Search for the cell housing the specified text and yield its (x, y) center coordinate. 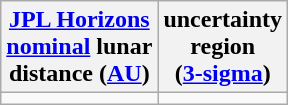
JPL Horizonsnominal lunardistance (AU) (80, 47)
uncertaintyregion(3-sigma) (223, 47)
